Identify which cell holds the provided text, then report its (X, Y) central coordinate. 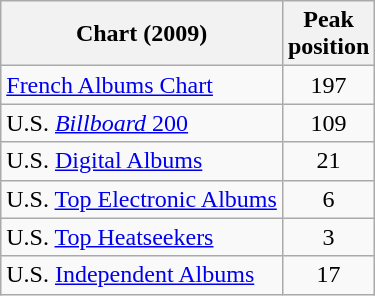
6 (328, 199)
U.S. Digital Albums (142, 161)
109 (328, 123)
U.S. Independent Albums (142, 275)
21 (328, 161)
Chart (2009) (142, 34)
U.S. Billboard 200 (142, 123)
U.S. Top Electronic Albums (142, 199)
Peakposition (328, 34)
French Albums Chart (142, 85)
3 (328, 237)
197 (328, 85)
17 (328, 275)
U.S. Top Heatseekers (142, 237)
